Identify which cell holds the provided text, then report its [X, Y] central coordinate. 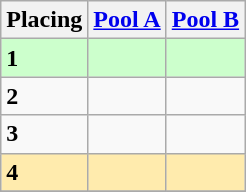
Placing [44, 20]
3 [44, 134]
Pool A [127, 20]
1 [44, 58]
Pool B [205, 20]
2 [44, 96]
4 [44, 172]
